Pinpoint the cell where the given text exists, returning its [x, y] midpoint coordinate. 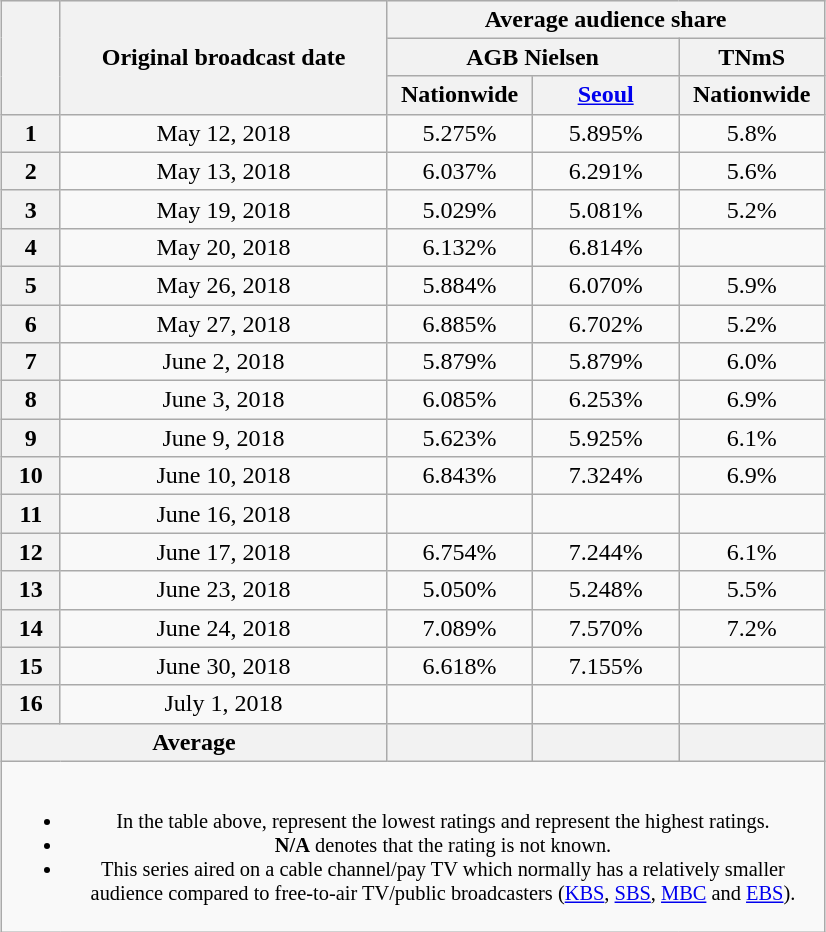
TNmS [752, 57]
9 [30, 438]
16 [30, 704]
4 [30, 247]
14 [30, 628]
May 26, 2018 [223, 285]
6.037% [460, 171]
6.885% [460, 323]
5.9% [752, 285]
June 16, 2018 [223, 514]
7 [30, 362]
12 [30, 552]
June 30, 2018 [223, 666]
June 9, 2018 [223, 438]
1 [30, 133]
6.253% [606, 400]
AGB Nielsen [533, 57]
June 2, 2018 [223, 362]
10 [30, 476]
6.132% [460, 247]
6.618% [460, 666]
5.275% [460, 133]
5.925% [606, 438]
5.884% [460, 285]
May 12, 2018 [223, 133]
5.8% [752, 133]
Original broadcast date [223, 57]
7.155% [606, 666]
5.895% [606, 133]
6.843% [460, 476]
June 17, 2018 [223, 552]
5.050% [460, 590]
6 [30, 323]
6.070% [606, 285]
5.081% [606, 209]
3 [30, 209]
7.324% [606, 476]
13 [30, 590]
8 [30, 400]
June 10, 2018 [223, 476]
5.623% [460, 438]
11 [30, 514]
6.291% [606, 171]
15 [30, 666]
5.6% [752, 171]
6.0% [752, 362]
May 20, 2018 [223, 247]
7.244% [606, 552]
Average [194, 742]
Average audience share [606, 19]
May 13, 2018 [223, 171]
May 19, 2018 [223, 209]
6.754% [460, 552]
6.085% [460, 400]
July 1, 2018 [223, 704]
June 24, 2018 [223, 628]
5 [30, 285]
7.570% [606, 628]
June 3, 2018 [223, 400]
5.248% [606, 590]
5.029% [460, 209]
7.2% [752, 628]
6.814% [606, 247]
June 23, 2018 [223, 590]
6.702% [606, 323]
May 27, 2018 [223, 323]
Seoul [606, 95]
2 [30, 171]
7.089% [460, 628]
5.5% [752, 590]
